Output the (x, y) coordinate of the center of the cell containing the given text.  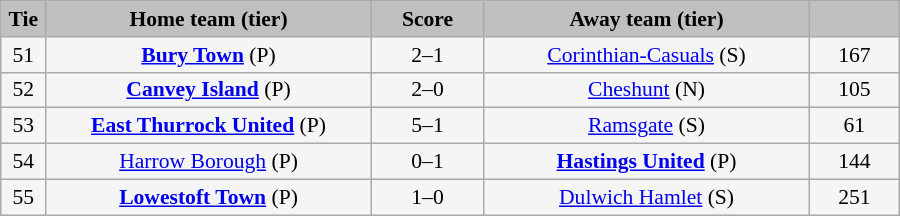
51 (24, 55)
5–1 (427, 126)
Cheshunt (N) (647, 90)
Home team (tier) (209, 19)
61 (854, 126)
52 (24, 90)
53 (24, 126)
105 (854, 90)
Ramsgate (S) (647, 126)
Dulwich Hamlet (S) (647, 197)
East Thurrock United (P) (209, 126)
54 (24, 162)
Score (427, 19)
Harrow Borough (P) (209, 162)
1–0 (427, 197)
251 (854, 197)
0–1 (427, 162)
Corinthian-Casuals (S) (647, 55)
Lowestoft Town (P) (209, 197)
Canvey Island (P) (209, 90)
Bury Town (P) (209, 55)
144 (854, 162)
Away team (tier) (647, 19)
167 (854, 55)
55 (24, 197)
Tie (24, 19)
2–0 (427, 90)
2–1 (427, 55)
Hastings United (P) (647, 162)
